Extract the (x, y) coordinate from the center of the cell holding the provided text.  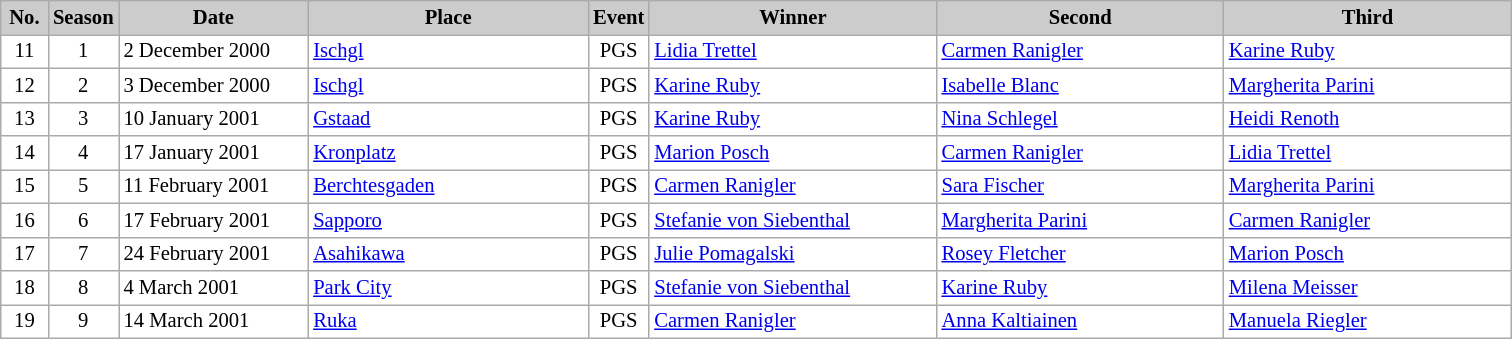
13 (24, 119)
10 January 2001 (213, 119)
19 (24, 321)
3 (83, 119)
Winner (792, 17)
24 February 2001 (213, 254)
Gstaad (448, 119)
Sapporo (448, 220)
2 December 2000 (213, 51)
16 (24, 220)
6 (83, 220)
Sara Fischer (1080, 186)
4 (83, 153)
Berchtesgaden (448, 186)
14 (24, 153)
17 January 2001 (213, 153)
Heidi Renoth (1368, 119)
15 (24, 186)
2 (83, 85)
Event (618, 17)
Julie Pomagalski (792, 254)
5 (83, 186)
Rosey Fletcher (1080, 254)
Park City (448, 287)
Date (213, 17)
17 February 2001 (213, 220)
4 March 2001 (213, 287)
Anna Kaltiainen (1080, 321)
9 (83, 321)
Isabelle Blanc (1080, 85)
12 (24, 85)
Season (83, 17)
11 (24, 51)
Nina Schlegel (1080, 119)
No. (24, 17)
Asahikawa (448, 254)
8 (83, 287)
3 December 2000 (213, 85)
Manuela Riegler (1368, 321)
Milena Meisser (1368, 287)
7 (83, 254)
14 March 2001 (213, 321)
1 (83, 51)
Third (1368, 17)
Place (448, 17)
Second (1080, 17)
18 (24, 287)
Ruka (448, 321)
11 February 2001 (213, 186)
17 (24, 254)
Kronplatz (448, 153)
